Identify which cell holds the provided text, then report its [X, Y] central coordinate. 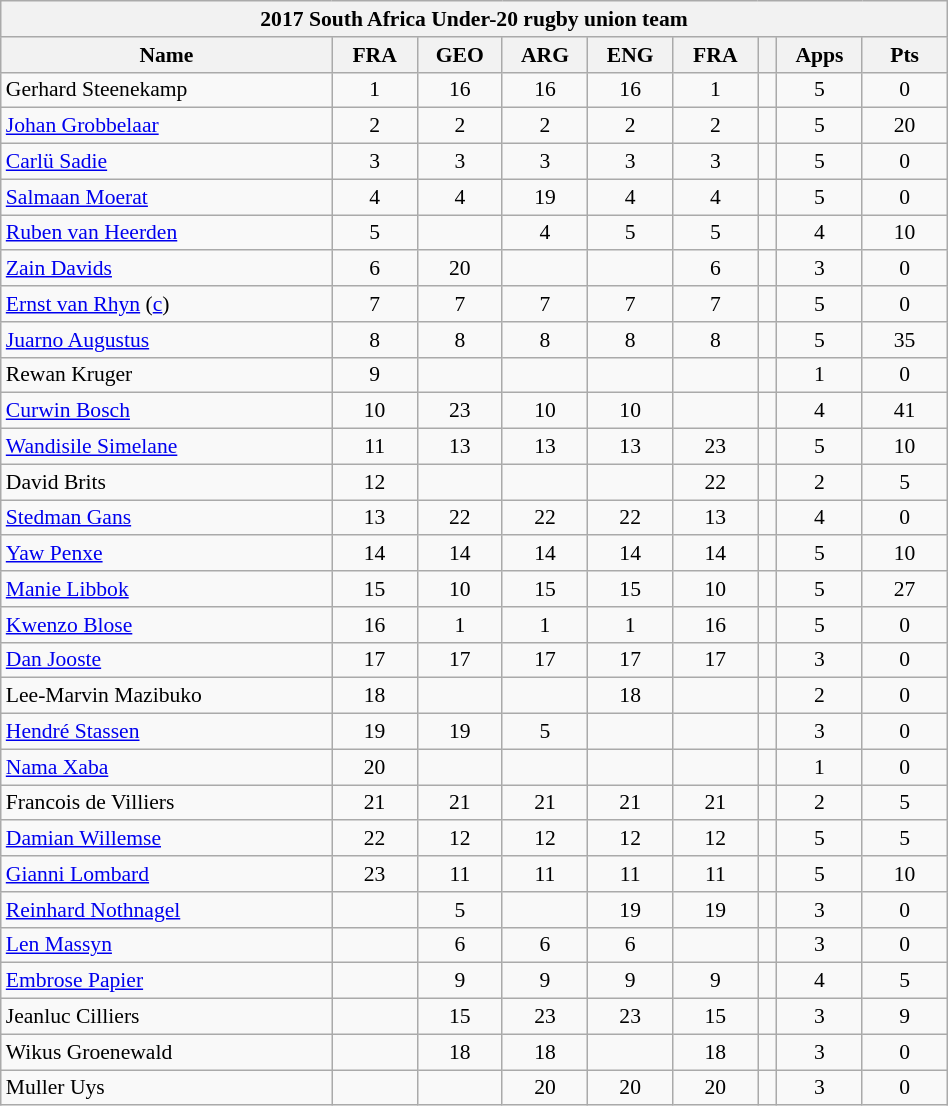
David Brits [166, 482]
Salmaan Moerat [166, 197]
Pts [904, 55]
Wikus Groenewald [166, 1052]
Hendré Stassen [166, 732]
Francois de Villiers [166, 803]
Zain Davids [166, 269]
Ruben van Heerden [166, 233]
Gianni Lombard [166, 874]
Gerhard Steenekamp [166, 90]
Yaw Penxe [166, 554]
Reinhard Nothnagel [166, 910]
Curwin Bosch [166, 411]
Kwenzo Blose [166, 625]
Dan Jooste [166, 660]
Ernst van Rhyn (c) [166, 304]
Muller Uys [166, 1088]
2017 South Africa Under-20 rugby union team [474, 19]
Manie Libbok [166, 589]
Embrose Papier [166, 981]
Rewan Kruger [166, 375]
35 [904, 340]
41 [904, 411]
ARG [544, 55]
Carlü Sadie [166, 162]
Wandisile Simelane [166, 447]
Name [166, 55]
Juarno Augustus [166, 340]
Len Massyn [166, 945]
Nama Xaba [166, 767]
Stedman Gans [166, 518]
27 [904, 589]
Damian Willemse [166, 839]
Apps [820, 55]
ENG [630, 55]
Lee-Marvin Mazibuko [166, 696]
GEO [460, 55]
Johan Grobbelaar [166, 126]
Jeanluc Cilliers [166, 1017]
